Detect which cell encompasses the target text, then output its (X, Y) center coordinate. 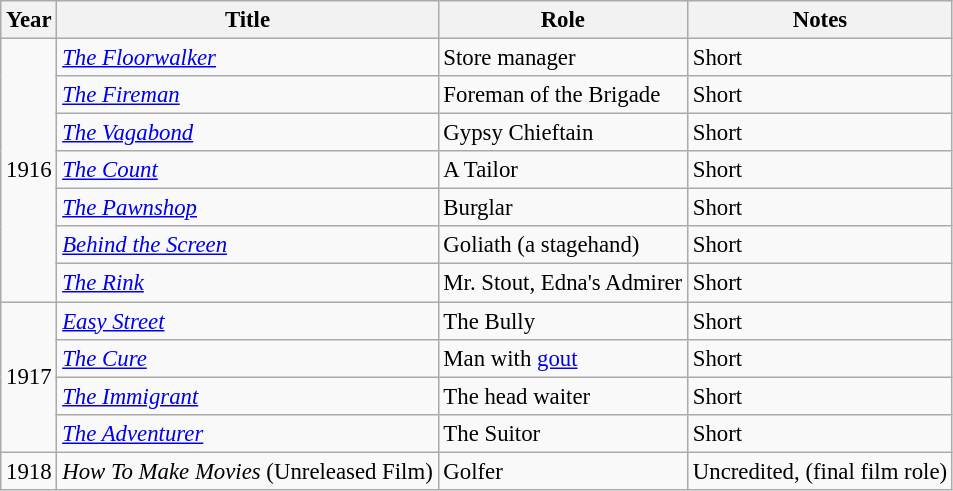
Title (248, 20)
The Suitor (562, 433)
Gypsy Chieftain (562, 133)
The Adventurer (248, 433)
1917 (29, 377)
A Tailor (562, 170)
The Count (248, 170)
Store manager (562, 58)
Man with gout (562, 358)
The Pawnshop (248, 208)
The Fireman (248, 95)
Burglar (562, 208)
The Cure (248, 358)
The Floorwalker (248, 58)
Goliath (a stagehand) (562, 245)
Foreman of the Brigade (562, 95)
Behind the Screen (248, 245)
The Vagabond (248, 133)
Golfer (562, 471)
Notes (820, 20)
The Bully (562, 321)
The Rink (248, 283)
1916 (29, 170)
Role (562, 20)
The head waiter (562, 396)
The Immigrant (248, 396)
1918 (29, 471)
Year (29, 20)
Mr. Stout, Edna's Admirer (562, 283)
Uncredited, (final film role) (820, 471)
How To Make Movies (Unreleased Film) (248, 471)
Easy Street (248, 321)
